Capture the cell that displays the provided text and extract its [x, y] central coordinate. 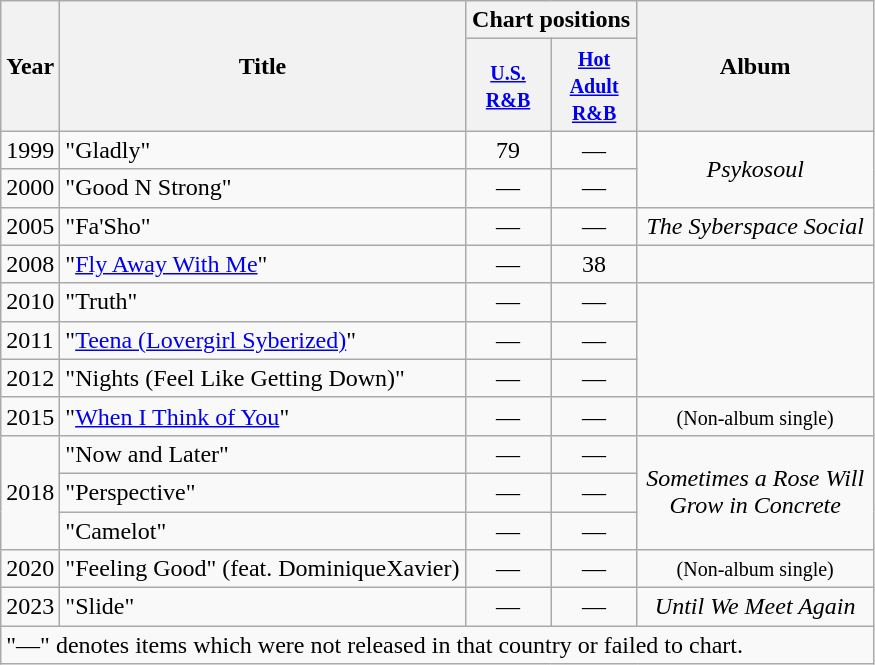
Until We Meet Again [755, 607]
"Truth" [262, 302]
"Fa'Sho" [262, 226]
Sometimes a Rose Will Grow in Concrete [755, 492]
2020 [30, 569]
Title [262, 66]
"Fly Away With Me" [262, 264]
"Good N Strong" [262, 188]
The Syberspace Social [755, 226]
Chart positions [551, 20]
"Feeling Good" (feat. DominiqueXavier) [262, 569]
79 [508, 150]
"When I Think of You" [262, 416]
2005 [30, 226]
"Teena (Lovergirl Syberized)" [262, 340]
2015 [30, 416]
Hot Adult R&B [594, 85]
"Now and Later" [262, 454]
2000 [30, 188]
38 [594, 264]
"—" denotes items which were not released in that country or failed to chart. [437, 645]
"Slide" [262, 607]
1999 [30, 150]
"Nights (Feel Like Getting Down)" [262, 378]
2023 [30, 607]
2011 [30, 340]
Year [30, 66]
2012 [30, 378]
"Perspective" [262, 492]
2018 [30, 492]
2008 [30, 264]
Psykosoul [755, 169]
2010 [30, 302]
"Gladly" [262, 150]
U.S. R&B [508, 85]
Album [755, 66]
"Camelot" [262, 531]
